Determine the (x, y) coordinate at the center of the cell enclosing the given text.  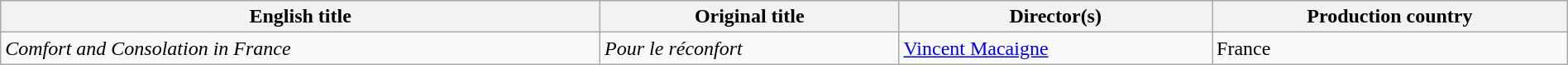
Original title (749, 17)
English title (301, 17)
Production country (1390, 17)
Vincent Macaigne (1055, 48)
Director(s) (1055, 17)
France (1390, 48)
Comfort and Consolation in France (301, 48)
Pour le réconfort (749, 48)
